Extract the [x, y] coordinate from the center of the cell holding the provided text.  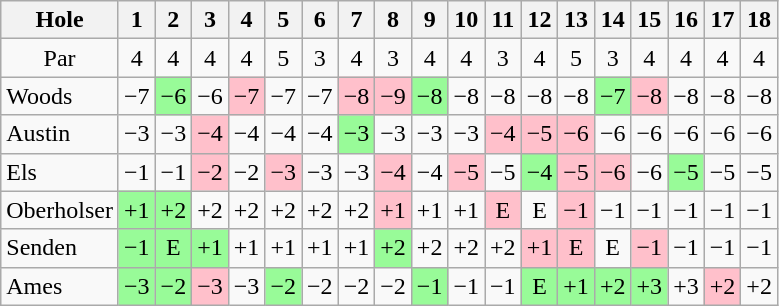
Hole [60, 20]
Woods [60, 96]
8 [394, 20]
17 [722, 20]
Oberholser [60, 210]
15 [650, 20]
Els [60, 172]
9 [430, 20]
6 [320, 20]
Ames [60, 286]
7 [356, 20]
Senden [60, 248]
14 [612, 20]
−9 [394, 96]
11 [504, 20]
13 [576, 20]
12 [540, 20]
Austin [60, 134]
Par [60, 58]
16 [686, 20]
2 [174, 20]
10 [466, 20]
1 [136, 20]
18 [760, 20]
